Search for the cell housing the specified text and yield its (X, Y) center coordinate. 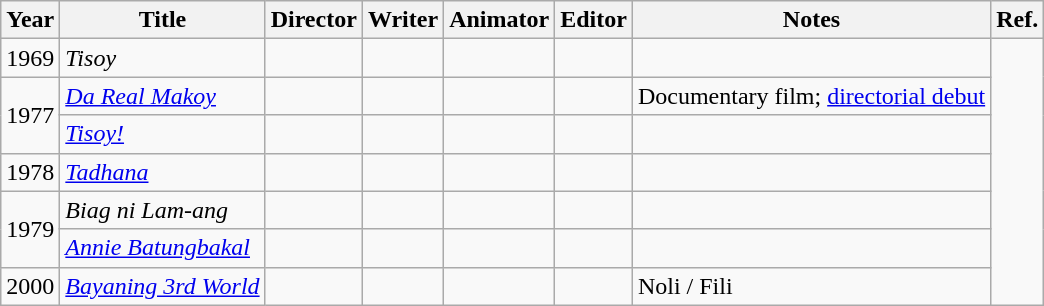
Tadhana (162, 172)
Notes (811, 20)
1977 (30, 115)
Noli / Fili (811, 286)
Year (30, 20)
Annie Batungbakal (162, 248)
1979 (30, 229)
Bayaning 3rd World (162, 286)
Documentary film; directorial debut (811, 96)
Title (162, 20)
Animator (500, 20)
1969 (30, 58)
Director (314, 20)
Tisoy (162, 58)
1978 (30, 172)
Biag ni Lam-ang (162, 210)
Editor (594, 20)
Tisoy! (162, 134)
Writer (402, 20)
2000 (30, 286)
Ref. (1018, 20)
Da Real Makoy (162, 96)
